Identify which cell holds the provided text, then report its (X, Y) central coordinate. 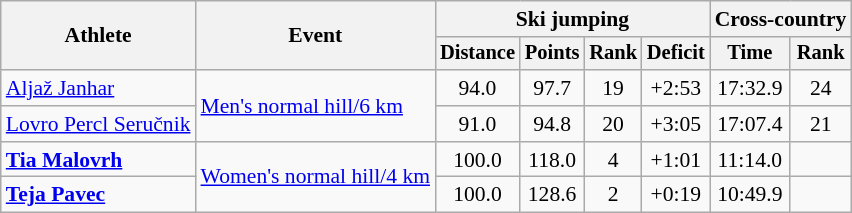
Women's normal hill/4 km (316, 178)
Time (750, 54)
+3:05 (676, 124)
19 (613, 88)
Men's normal hill/6 km (316, 106)
10:49.9 (750, 195)
Lovro Percl Seručnik (98, 124)
11:14.0 (750, 160)
17:07.4 (750, 124)
+0:19 (676, 195)
Aljaž Janhar (98, 88)
Tia Malovrh (98, 160)
Event (316, 36)
Ski jumping (572, 19)
94.0 (478, 88)
Distance (478, 54)
Athlete (98, 36)
20 (613, 124)
24 (820, 88)
Deficit (676, 54)
17:32.9 (750, 88)
+2:53 (676, 88)
91.0 (478, 124)
94.8 (552, 124)
2 (613, 195)
118.0 (552, 160)
Teja Pavec (98, 195)
+1:01 (676, 160)
97.7 (552, 88)
21 (820, 124)
Cross-country (781, 19)
128.6 (552, 195)
Points (552, 54)
4 (613, 160)
